From the cell containing the given text, extract its center point as [X, Y] coordinate. 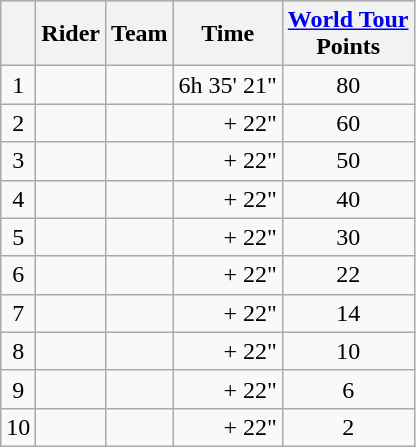
14 [348, 313]
9 [18, 389]
8 [18, 351]
40 [348, 199]
7 [18, 313]
1 [18, 85]
4 [18, 199]
Time [228, 34]
22 [348, 275]
Rider [71, 34]
5 [18, 237]
60 [348, 123]
30 [348, 237]
50 [348, 161]
3 [18, 161]
World Tour Points [348, 34]
80 [348, 85]
Team [140, 34]
6h 35' 21" [228, 85]
